Output the (x, y) coordinate of the center of the cell containing the given text.  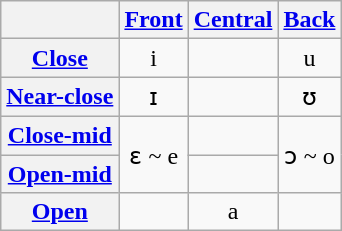
ʊ (310, 97)
Close-mid (60, 135)
Close (60, 58)
ɔ ~ o (310, 154)
Front (154, 20)
u (310, 58)
Central (233, 20)
ɪ (154, 97)
Open-mid (60, 173)
i (154, 58)
Back (310, 20)
Open (60, 212)
Near-close (60, 97)
a (233, 212)
ɛ ~ e (154, 154)
